Output the [X, Y] coordinate of the center of the cell containing the given text.  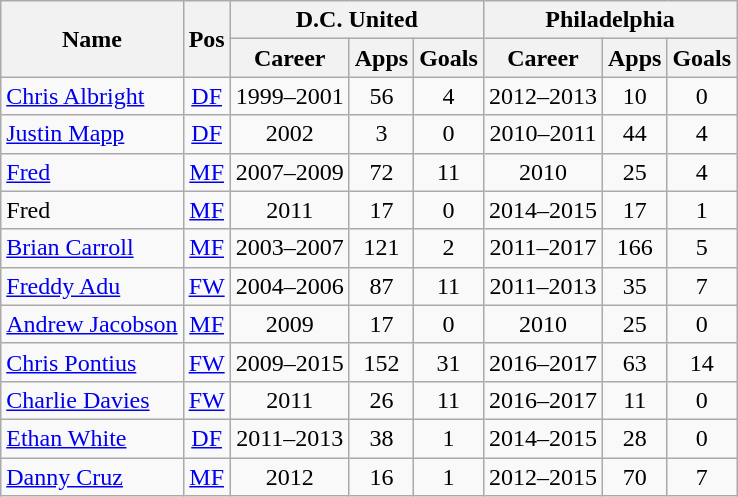
56 [381, 96]
38 [381, 438]
2003–2007 [290, 248]
44 [634, 134]
Justin Mapp [92, 134]
Danny Cruz [92, 477]
28 [634, 438]
Name [92, 39]
2004–2006 [290, 286]
Chris Albright [92, 96]
1999–2001 [290, 96]
14 [702, 362]
5 [702, 248]
31 [449, 362]
Chris Pontius [92, 362]
Freddy Adu [92, 286]
70 [634, 477]
2012–2015 [542, 477]
10 [634, 96]
2012–2013 [542, 96]
63 [634, 362]
2011–2017 [542, 248]
2010–2011 [542, 134]
Ethan White [92, 438]
Pos [206, 39]
166 [634, 248]
16 [381, 477]
87 [381, 286]
Brian Carroll [92, 248]
72 [381, 172]
121 [381, 248]
2009 [290, 324]
D.C. United [356, 20]
3 [381, 134]
152 [381, 362]
Andrew Jacobson [92, 324]
2012 [290, 477]
2007–2009 [290, 172]
35 [634, 286]
2009–2015 [290, 362]
Charlie Davies [92, 400]
2 [449, 248]
26 [381, 400]
Philadelphia [610, 20]
2002 [290, 134]
